From the cell containing the given text, extract its center point as [x, y] coordinate. 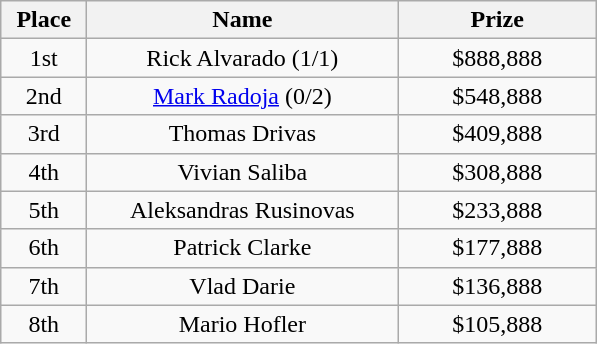
7th [44, 286]
6th [44, 248]
$308,888 [498, 172]
$136,888 [498, 286]
Mario Hofler [242, 324]
$548,888 [498, 96]
4th [44, 172]
$409,888 [498, 134]
Mark Radoja (0/2) [242, 96]
Name [242, 20]
Vivian Saliba [242, 172]
Thomas Drivas [242, 134]
Prize [498, 20]
Rick Alvarado (1/1) [242, 58]
$233,888 [498, 210]
$888,888 [498, 58]
8th [44, 324]
5th [44, 210]
2nd [44, 96]
Aleksandras Rusinovas [242, 210]
Place [44, 20]
1st [44, 58]
3rd [44, 134]
$177,888 [498, 248]
Vlad Darie [242, 286]
$105,888 [498, 324]
Patrick Clarke [242, 248]
